Pinpoint the cell where the given text exists, returning its (X, Y) midpoint coordinate. 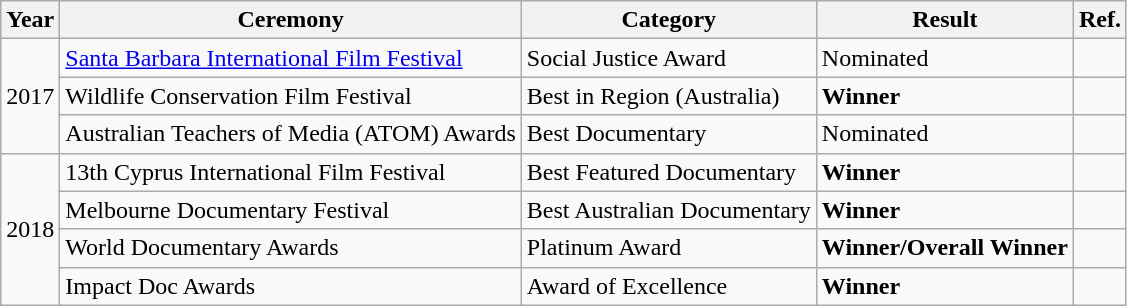
Best in Region (Australia) (668, 96)
Ref. (1100, 20)
Australian Teachers of Media (ATOM) Awards (291, 134)
Winner/Overall Winner (944, 248)
World Documentary Awards (291, 248)
Best Australian Documentary (668, 210)
Award of Excellence (668, 286)
Year (30, 20)
Result (944, 20)
Category (668, 20)
Social Justice Award (668, 58)
Impact Doc Awards (291, 286)
Best Documentary (668, 134)
Melbourne Documentary Festival (291, 210)
Best Featured Documentary (668, 172)
2018 (30, 229)
Wildlife Conservation Film Festival (291, 96)
2017 (30, 96)
13th Cyprus International Film Festival (291, 172)
Santa Barbara International Film Festival (291, 58)
Platinum Award (668, 248)
Ceremony (291, 20)
